Capture the cell that displays the provided text and extract its (X, Y) central coordinate. 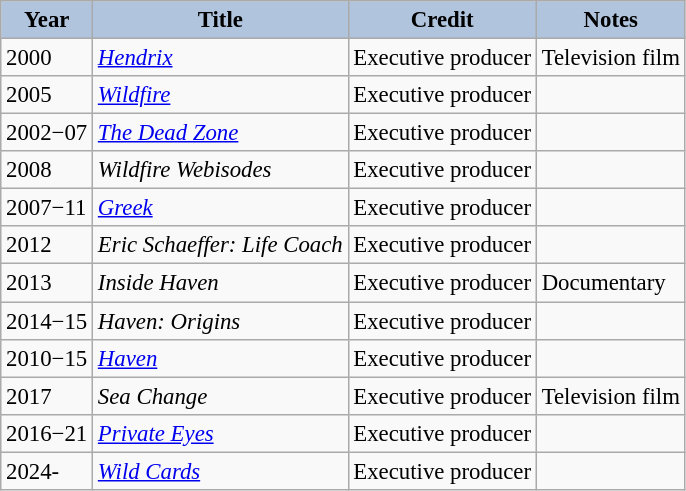
2007−11 (47, 208)
2014−15 (47, 321)
Greek (220, 208)
2000 (47, 58)
Year (47, 20)
2012 (47, 245)
Hendrix (220, 58)
Wild Cards (220, 471)
2005 (47, 95)
Eric Schaeffer: Life Coach (220, 245)
2008 (47, 170)
Notes (610, 20)
2013 (47, 283)
2002−07 (47, 133)
Haven: Origins (220, 321)
Wildfire (220, 95)
2016−21 (47, 433)
2024- (47, 471)
Sea Change (220, 396)
Haven (220, 358)
Documentary (610, 283)
Wildfire Webisodes (220, 170)
Title (220, 20)
Private Eyes (220, 433)
The Dead Zone (220, 133)
2017 (47, 396)
Inside Haven (220, 283)
2010−15 (47, 358)
Credit (442, 20)
